Capture the cell that displays the provided text and extract its [X, Y] central coordinate. 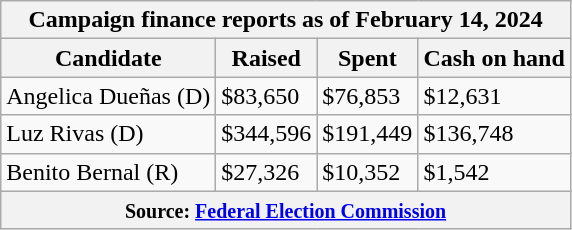
Source: Federal Election Commission [286, 210]
$344,596 [266, 134]
Candidate [108, 58]
Luz Rivas (D) [108, 134]
$1,542 [494, 172]
$191,449 [368, 134]
$12,631 [494, 96]
Spent [368, 58]
$83,650 [266, 96]
Campaign finance reports as of February 14, 2024 [286, 20]
Angelica Dueñas (D) [108, 96]
$136,748 [494, 134]
Raised [266, 58]
Benito Bernal (R) [108, 172]
$27,326 [266, 172]
$76,853 [368, 96]
Cash on hand [494, 58]
$10,352 [368, 172]
